Output the [x, y] coordinate of the center of the cell containing the given text.  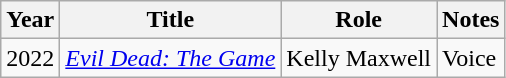
Kelly Maxwell [359, 58]
Year [30, 20]
Evil Dead: The Game [170, 58]
Voice [471, 58]
Notes [471, 20]
Title [170, 20]
Role [359, 20]
2022 [30, 58]
